Detect which cell encompasses the target text, then output its [x, y] center coordinate. 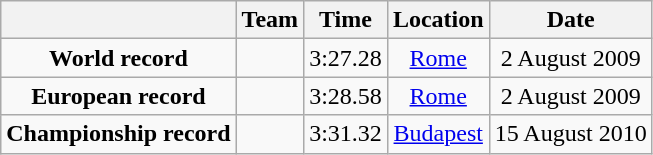
Budapest [438, 134]
3:27.28 [346, 58]
Location [438, 20]
World record [118, 58]
Team [270, 20]
3:31.32 [346, 134]
15 August 2010 [570, 134]
Time [346, 20]
Championship record [118, 134]
3:28.58 [346, 96]
European record [118, 96]
Date [570, 20]
